Find where the given text appears and provide that cell's center as [X, Y] coordinate. 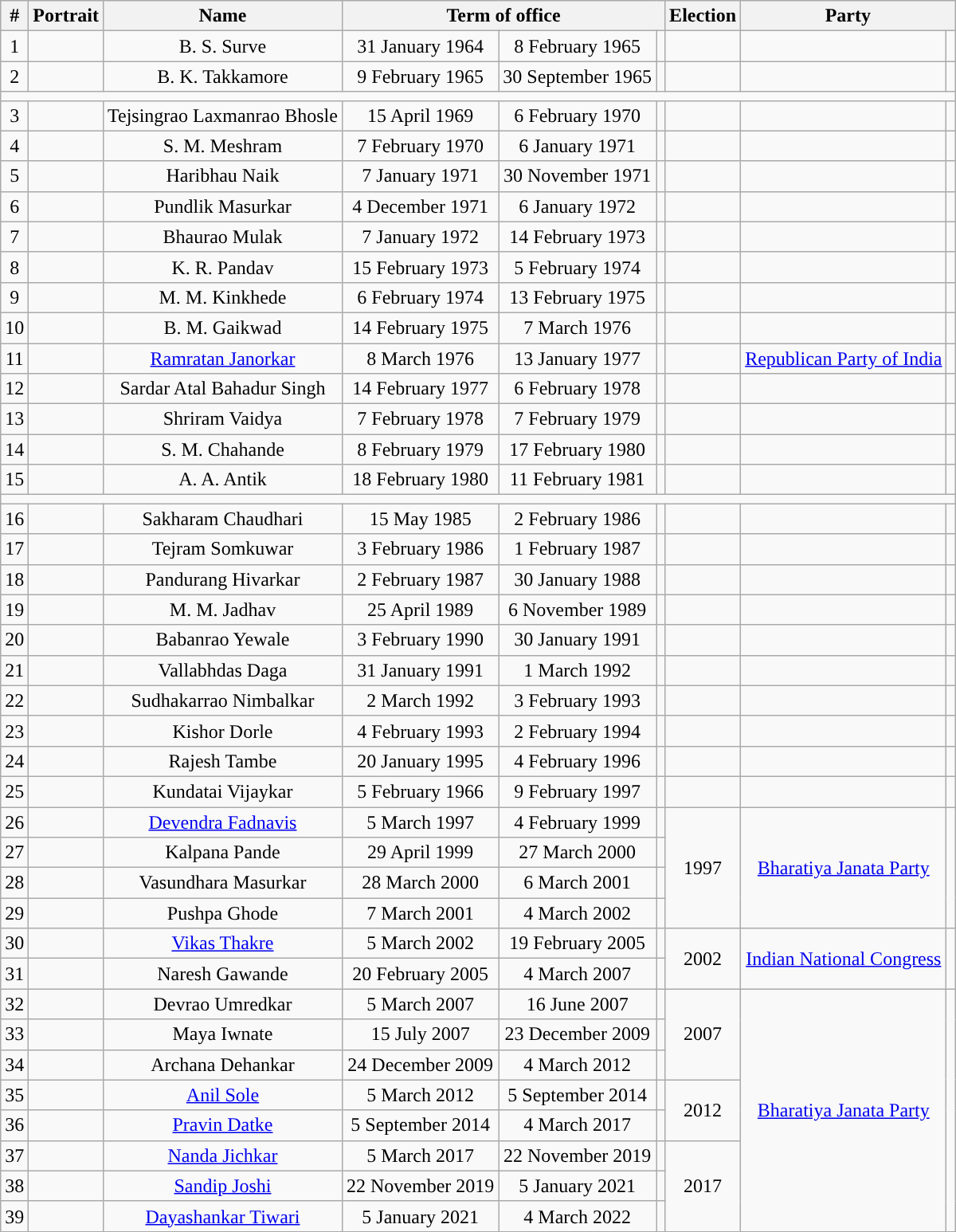
4 March 2012 [578, 1065]
13 January 1977 [578, 358]
3 February 1990 [420, 640]
17 February 1980 [578, 449]
20 February 2005 [420, 974]
1997 [703, 867]
Republican Party of India [844, 358]
9 February 1997 [578, 791]
2 March 1992 [420, 700]
20 January 1995 [420, 761]
34 [14, 1065]
7 January 1971 [420, 176]
3 [14, 116]
Naresh Gawande [222, 974]
6 January 1972 [578, 206]
K. R. Pandav [222, 267]
25 April 1989 [420, 610]
Pravin Datke [222, 1125]
Kalpana Pande [222, 853]
4 March 2017 [578, 1125]
15 April 1969 [420, 116]
Sakharam Chaudhari [222, 519]
2 February 1986 [578, 519]
Kishor Dorle [222, 731]
2012 [703, 1110]
Devrao Umredkar [222, 1004]
14 February 1973 [578, 237]
32 [14, 1004]
7 February 1979 [578, 419]
7 March 2001 [420, 913]
Babanrao Yewale [222, 640]
15 [14, 480]
Kundatai Vijaykar [222, 791]
Shriram Vaidya [222, 419]
6 March 2001 [578, 883]
11 February 1981 [578, 480]
27 [14, 853]
7 February 1978 [420, 419]
31 [14, 974]
5 March 2017 [420, 1155]
M. M. Jadhav [222, 610]
15 February 1973 [420, 267]
23 December 2009 [578, 1034]
Archana Dehankar [222, 1065]
31 January 1991 [420, 670]
B. M. Gaikwad [222, 328]
6 November 1989 [578, 610]
20 [14, 640]
Vikas Thakre [222, 944]
Rajesh Tambe [222, 761]
5 [14, 176]
S. M. Chahande [222, 449]
Sandip Joshi [222, 1186]
Vallabhdas Daga [222, 670]
Pundlik Masurkar [222, 206]
Anil Sole [222, 1095]
5 February 1966 [420, 791]
6 January 1971 [578, 146]
Party [848, 16]
14 February 1975 [420, 328]
A. A. Antik [222, 480]
28 [14, 883]
2 February 1987 [420, 579]
33 [14, 1034]
4 [14, 146]
11 [14, 358]
2 February 1994 [578, 731]
Maya Iwnate [222, 1034]
8 February 1965 [578, 46]
2 [14, 77]
Devendra Fadnavis [222, 822]
Bhaurao Mulak [222, 237]
36 [14, 1125]
Sudhakarrao Nimbalkar [222, 700]
31 January 1964 [420, 46]
Dayashankar Tiwari [222, 1216]
Tejram Somkuwar [222, 549]
4 February 1993 [420, 731]
38 [14, 1186]
5 March 2002 [420, 944]
7 January 1972 [420, 237]
10 [14, 328]
14 [14, 449]
Sardar Atal Bahadur Singh [222, 389]
8 [14, 267]
Ramratan Janorkar [222, 358]
5 February 1974 [578, 267]
19 [14, 610]
4 March 2022 [578, 1216]
39 [14, 1216]
29 April 1999 [420, 853]
27 March 2000 [578, 853]
16 [14, 519]
4 March 2007 [578, 974]
Vasundhara Masurkar [222, 883]
8 March 1976 [420, 358]
5 March 2012 [420, 1095]
35 [14, 1095]
5 March 2007 [420, 1004]
6 February 1970 [578, 116]
24 [14, 761]
Portrait [66, 16]
Haribhau Naik [222, 176]
2002 [703, 959]
18 [14, 579]
17 [14, 549]
14 February 1977 [420, 389]
1 March 1992 [578, 670]
23 [14, 731]
13 February 1975 [578, 297]
22 [14, 700]
18 February 1980 [420, 480]
5 March 1997 [420, 822]
30 September 1965 [578, 77]
30 January 1988 [578, 579]
B. S. Surve [222, 46]
4 March 2002 [578, 913]
3 February 1993 [578, 700]
4 February 1996 [578, 761]
6 February 1974 [420, 297]
30 January 1991 [578, 640]
2017 [703, 1186]
1 [14, 46]
19 February 2005 [578, 944]
1 February 1987 [578, 549]
7 [14, 237]
3 February 1986 [420, 549]
4 December 1971 [420, 206]
16 June 2007 [578, 1004]
6 February 1978 [578, 389]
30 [14, 944]
9 February 1965 [420, 77]
6 [14, 206]
24 December 2009 [420, 1065]
9 [14, 297]
Indian National Congress [844, 959]
Pandurang Hivarkar [222, 579]
15 July 2007 [420, 1034]
12 [14, 389]
26 [14, 822]
Term of office [503, 16]
13 [14, 419]
15 May 1985 [420, 519]
Tejsingrao Laxmanrao Bhosle [222, 116]
Election [703, 16]
28 March 2000 [420, 883]
Pushpa Ghode [222, 913]
8 February 1979 [420, 449]
7 March 1976 [578, 328]
30 November 1971 [578, 176]
B. K. Takkamore [222, 77]
S. M. Meshram [222, 146]
M. M. Kinkhede [222, 297]
25 [14, 791]
Name [222, 16]
7 February 1970 [420, 146]
4 February 1999 [578, 822]
29 [14, 913]
Nanda Jichkar [222, 1155]
2007 [703, 1034]
21 [14, 670]
# [14, 16]
37 [14, 1155]
